From the cell containing the given text, extract its center point as [X, Y] coordinate. 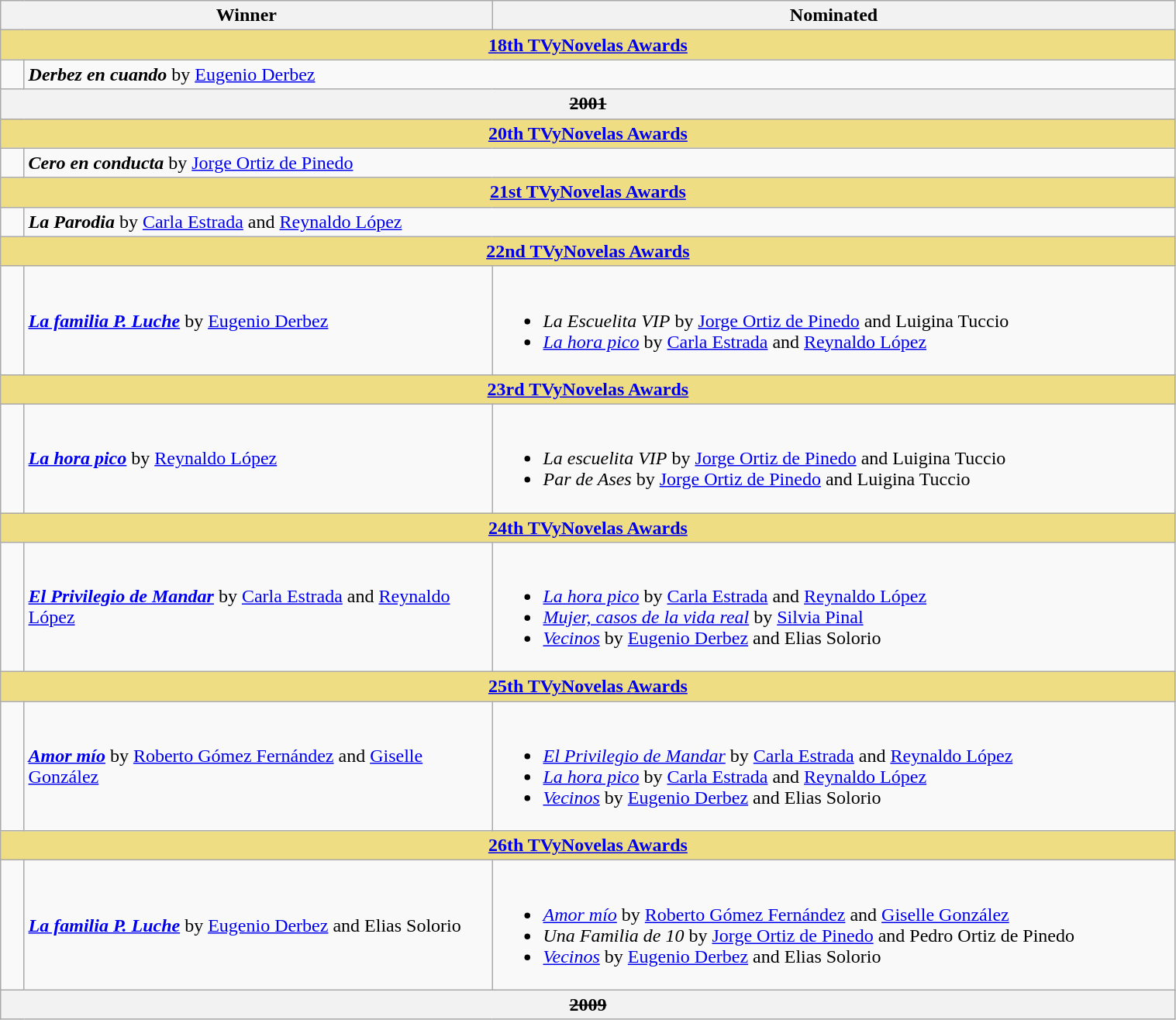
2009 [588, 1004]
La escuelita VIP by Jorge Ortiz de Pinedo and Luigina TuccioPar de Ases by Jorge Ortiz de Pinedo and Luigina Tuccio [834, 458]
Cero en conducta by Jorge Ortiz de Pinedo [600, 163]
La Escuelita VIP by Jorge Ortiz de Pinedo and Luigina TuccioLa hora pico by Carla Estrada and Reynaldo López [834, 320]
20th TVyNovelas Awards [588, 133]
La hora pico by Carla Estrada and Reynaldo LópezMujer, casos de la vida real by Silvia PinalVecinos by Eugenio Derbez and Elias Solorio [834, 608]
Derbez en cuando by Eugenio Derbez [600, 74]
26th TVyNovelas Awards [588, 846]
La Parodia by Carla Estrada and Reynaldo López [600, 222]
El Privilegio de Mandar by Carla Estrada and Reynaldo López [258, 608]
24th TVyNovelas Awards [588, 528]
Winner [247, 16]
21st TVyNovelas Awards [588, 192]
25th TVyNovelas Awards [588, 687]
La familia P. Luche by Eugenio Derbez [258, 320]
2001 [588, 104]
18th TVyNovelas Awards [588, 45]
23rd TVyNovelas Awards [588, 389]
La hora pico by Reynaldo López [258, 458]
22nd TVyNovelas Awards [588, 251]
La familia P. Luche by Eugenio Derbez and Elias Solorio [258, 925]
Amor mío by Roberto Gómez Fernández and Giselle González [258, 766]
Nominated [834, 16]
